From the cell containing the given text, extract its center point as (X, Y) coordinate. 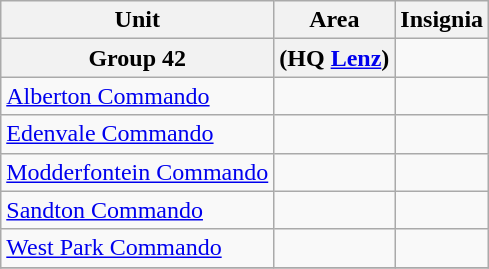
Area (334, 20)
Edenvale Commando (138, 134)
Modderfontein Commando (138, 172)
Unit (138, 20)
Group 42 (138, 58)
(HQ Lenz) (334, 58)
West Park Commando (138, 248)
Insignia (442, 20)
Alberton Commando (138, 96)
Sandton Commando (138, 210)
